Capture the cell that displays the provided text and extract its [x, y] central coordinate. 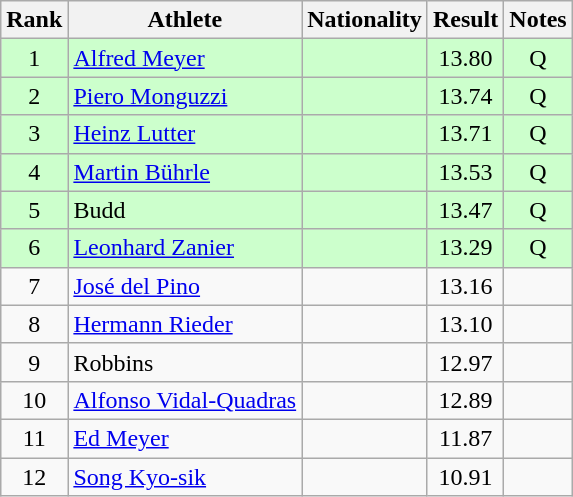
13.71 [465, 134]
Nationality [365, 20]
9 [34, 362]
1 [34, 58]
Result [465, 20]
6 [34, 248]
Martin Bührle [185, 172]
12.89 [465, 400]
13.80 [465, 58]
Rank [34, 20]
Budd [185, 210]
10 [34, 400]
José del Pino [185, 286]
13.10 [465, 324]
3 [34, 134]
5 [34, 210]
13.29 [465, 248]
11 [34, 438]
Ed Meyer [185, 438]
8 [34, 324]
7 [34, 286]
Alfred Meyer [185, 58]
Notes [538, 20]
10.91 [465, 477]
13.53 [465, 172]
Piero Monguzzi [185, 96]
12.97 [465, 362]
Heinz Lutter [185, 134]
12 [34, 477]
Song Kyo-sik [185, 477]
Robbins [185, 362]
Hermann Rieder [185, 324]
Leonhard Zanier [185, 248]
13.16 [465, 286]
Athlete [185, 20]
11.87 [465, 438]
13.74 [465, 96]
13.47 [465, 210]
Alfonso Vidal-Quadras [185, 400]
2 [34, 96]
4 [34, 172]
